Detect which cell encompasses the target text, then output its (x, y) center coordinate. 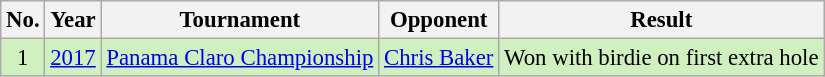
Year (73, 20)
Panama Claro Championship (240, 58)
Tournament (240, 20)
Chris Baker (439, 58)
Won with birdie on first extra hole (662, 58)
1 (23, 58)
Opponent (439, 20)
2017 (73, 58)
No. (23, 20)
Result (662, 20)
